Pinpoint the cell where the given text exists, returning its (x, y) midpoint coordinate. 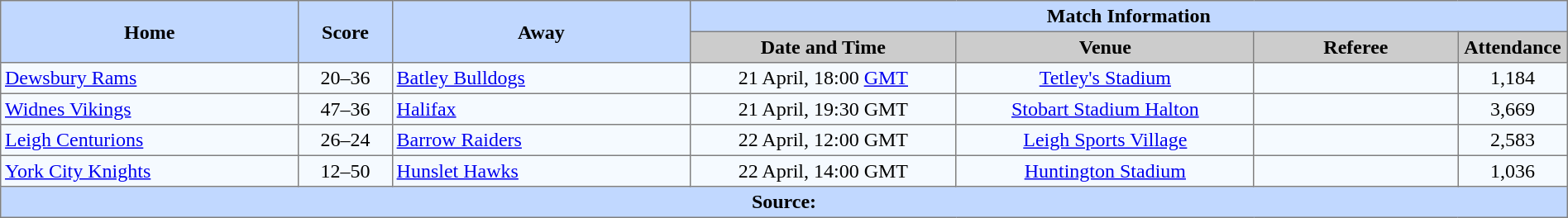
Leigh Sports Village (1105, 140)
20–36 (346, 78)
12–50 (346, 171)
3,669 (1513, 109)
Home (150, 31)
Hunslet Hawks (541, 171)
Referee (1355, 47)
Score (346, 31)
Halifax (541, 109)
Huntington Stadium (1105, 171)
Venue (1105, 47)
21 April, 19:30 GMT (823, 109)
Widnes Vikings (150, 109)
Dewsbury Rams (150, 78)
Attendance (1513, 47)
21 April, 18:00 GMT (823, 78)
Leigh Centurions (150, 140)
2,583 (1513, 140)
Away (541, 31)
22 April, 14:00 GMT (823, 171)
Batley Bulldogs (541, 78)
22 April, 12:00 GMT (823, 140)
47–36 (346, 109)
26–24 (346, 140)
Date and Time (823, 47)
Barrow Raiders (541, 140)
Tetley's Stadium (1105, 78)
1,036 (1513, 171)
Stobart Stadium Halton (1105, 109)
Match Information (1128, 17)
Source: (784, 202)
1,184 (1513, 78)
York City Knights (150, 171)
